Capture the cell that displays the provided text and extract its (x, y) central coordinate. 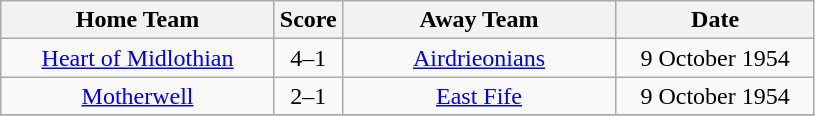
Motherwell (138, 96)
2–1 (308, 96)
Score (308, 20)
Away Team (479, 20)
Airdrieonians (479, 58)
Date (716, 20)
East Fife (479, 96)
4–1 (308, 58)
Heart of Midlothian (138, 58)
Home Team (138, 20)
